Locate the cell with the specified text and output its [x, y] center coordinate. 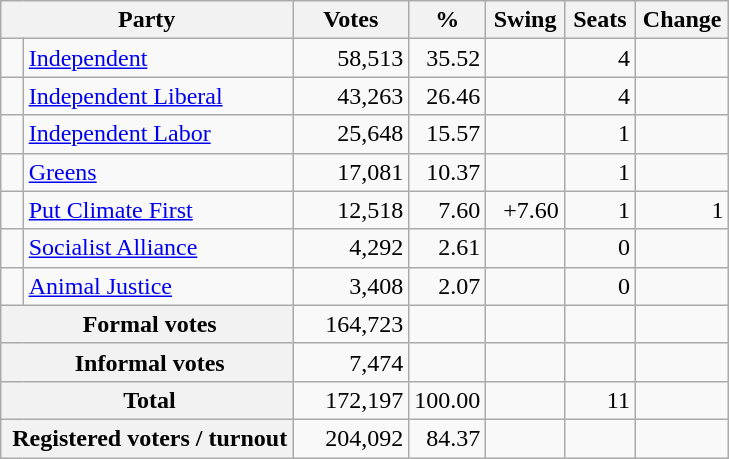
Change [682, 20]
Seats [600, 20]
Total [147, 400]
Greens [158, 172]
7,474 [351, 362]
Independent Labor [158, 134]
Votes [351, 20]
+7.60 [526, 210]
Swing [526, 20]
84.37 [448, 438]
11 [600, 400]
164,723 [351, 324]
10.37 [448, 172]
Formal votes [147, 324]
58,513 [351, 58]
2.61 [448, 248]
35.52 [448, 58]
25,648 [351, 134]
26.46 [448, 96]
Animal Justice [158, 286]
Party [147, 20]
Put Climate First [158, 210]
12,518 [351, 210]
Registered voters / turnout [147, 438]
4,292 [351, 248]
Informal votes [147, 362]
% [448, 20]
100.00 [448, 400]
Independent Liberal [158, 96]
172,197 [351, 400]
43,263 [351, 96]
Socialist Alliance [158, 248]
2.07 [448, 286]
3,408 [351, 286]
17,081 [351, 172]
204,092 [351, 438]
15.57 [448, 134]
Independent [158, 58]
7.60 [448, 210]
